Determine the [X, Y] coordinate at the center of the cell enclosing the given text.  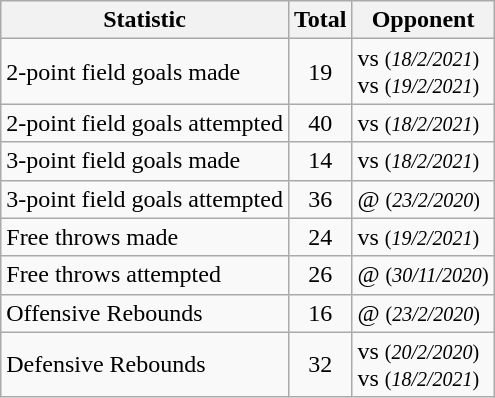
Defensive Rebounds [145, 364]
40 [320, 123]
@ (30/11/2020) [423, 275]
19 [320, 72]
16 [320, 313]
14 [320, 161]
vs (19/2/2021) [423, 237]
24 [320, 237]
vs (18/2/2021) vs (19/2/2021) [423, 72]
Statistic [145, 20]
Offensive Rebounds [145, 313]
26 [320, 275]
36 [320, 199]
3-point field goals made [145, 161]
32 [320, 364]
Opponent [423, 20]
2-point field goals attempted [145, 123]
Free throws made [145, 237]
Free throws attempted [145, 275]
3-point field goals attempted [145, 199]
Total [320, 20]
2-point field goals made [145, 72]
vs (20/2/2020) vs (18/2/2021) [423, 364]
